Output the (x, y) coordinate of the center of the cell containing the given text.  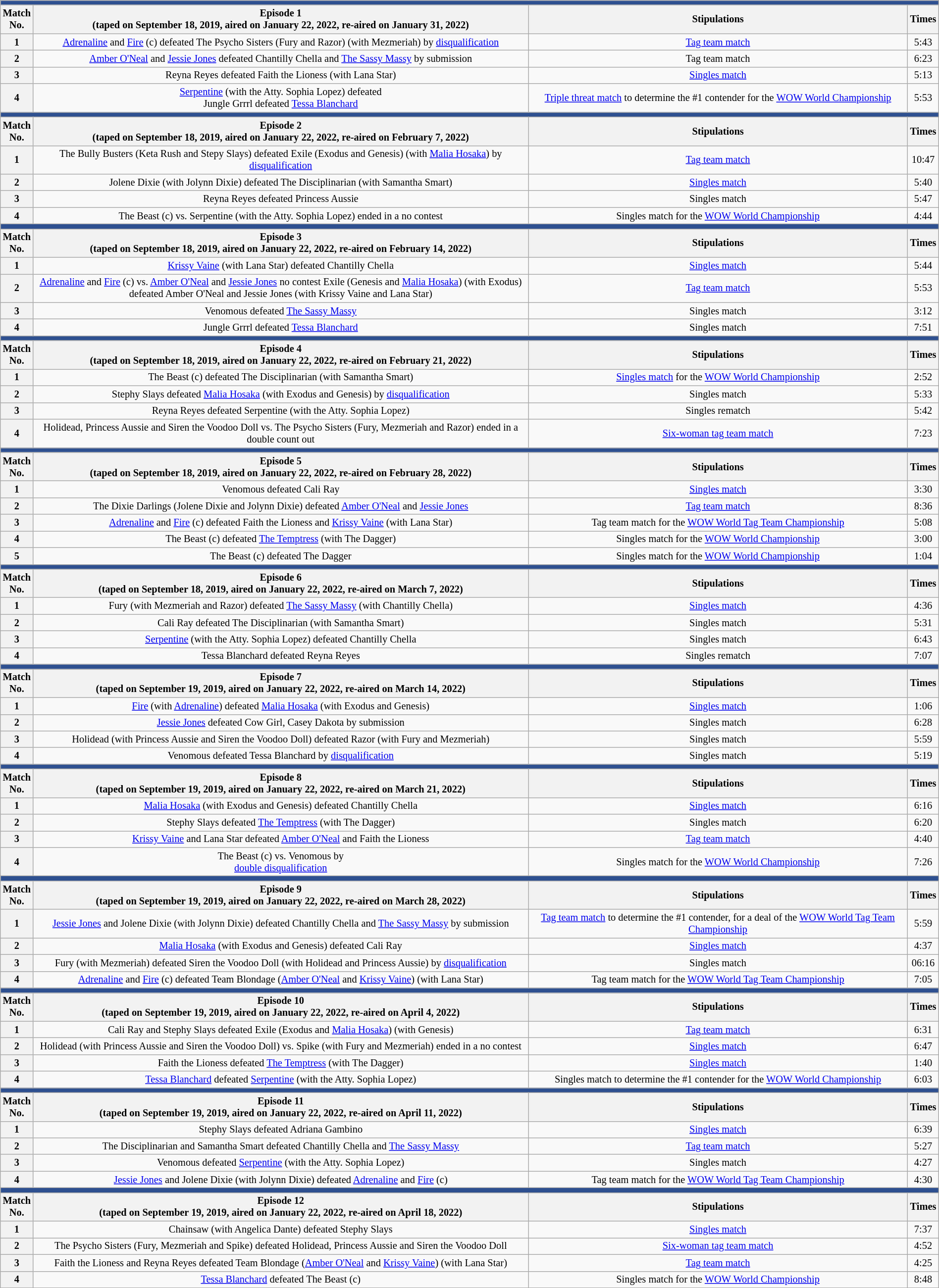
Jolene Dixie (with Jolynn Dixie) defeated The Disciplinarian (with Samantha Smart) (280, 182)
The Bully Busters (Keta Rush and Stepy Slays) defeated Exile (Exodus and Genesis) (with Malia Hosaka) by disqualification (280, 160)
4:40 (923, 839)
6:23 (923, 58)
6:43 (923, 639)
6:03 (923, 1080)
8:48 (923, 1280)
The Beast (c) defeated The Disciplinarian (with Samantha Smart) (280, 377)
2:52 (923, 377)
Episode 4(taped on September 18, 2019, aired on January 22, 2022, re-aired on February 21, 2022) (280, 355)
Faith the Lioness defeated The Temptress (with The Dagger) (280, 1063)
4:25 (923, 1263)
The Beast (c) vs. Venomous bydouble disqualification (280, 862)
6:20 (923, 823)
Stephy Slays defeated Adriana Gambino (280, 1130)
Holidead, Princess Aussie and Siren the Voodoo Doll vs. The Psycho Sisters (Fury, Mezmeriah and Razor) ended in a double count out (280, 433)
Fire (with Adrenaline) defeated Malia Hosaka (with Exodus and Genesis) (280, 706)
5:27 (923, 1146)
7:05 (923, 980)
Venomous defeated Cali Ray (280, 489)
Episode 9(taped on September 19, 2019, aired on January 22, 2022, re-aired on March 28, 2022) (280, 895)
6:39 (923, 1130)
Stephy Slays defeated Malia Hosaka (with Exodus and Genesis) by disqualification (280, 394)
Serpentine (with the Atty. Sophia Lopez) defeated Chantilly Chella (280, 639)
5:44 (923, 266)
10:47 (923, 160)
1:06 (923, 706)
Episode 3(taped on September 18, 2019, aired on January 22, 2022, re-aired on February 14, 2022) (280, 243)
5:13 (923, 75)
6:47 (923, 1046)
Tag team match to determine the #1 contender, for a deal of the WOW World Tag Team Championship (718, 924)
7:51 (923, 327)
5:47 (923, 199)
Fury (with Mezmeriah) defeated Siren the Voodoo Doll (with Holidead and Princess Aussie) by disqualification (280, 963)
7:26 (923, 862)
Holidead (with Princess Aussie and Siren the Voodoo Doll) vs. Spike (with Fury and Mezmeriah) ended in a no contest (280, 1046)
8:36 (923, 506)
Tessa Blanchard defeated Serpentine (with the Atty. Sophia Lopez) (280, 1080)
4:36 (923, 606)
7:23 (923, 433)
Jessie Jones defeated Cow Girl, Casey Dakota by submission (280, 723)
Adrenaline and Fire (c) defeated Faith the Lioness and Krissy Vaine (with Lana Star) (280, 523)
Episode 7(taped on September 19, 2019, aired on January 22, 2022, re-aired on March 14, 2022) (280, 683)
Episode 5(taped on September 18, 2019, aired on January 22, 2022, re-aired on February 28, 2022) (280, 467)
Malia Hosaka (with Exodus and Genesis) defeated Cali Ray (280, 946)
7:37 (923, 1230)
Episode 1(taped on September 18, 2019, aired on January 22, 2022, re-aired on January 31, 2022) (280, 19)
Venomous defeated The Sassy Massy (280, 311)
7:07 (923, 656)
Serpentine (with the Atty. Sophia Lopez) defeatedJungle Grrrl defeated Tessa Blanchard (280, 98)
Triple threat match to determine the #1 contender for the WOW World Championship (718, 98)
Reyna Reyes defeated Faith the Lioness (with Lana Star) (280, 75)
5:43 (923, 42)
Episode 11(taped on September 19, 2019, aired on January 22, 2022, re-aired on April 11, 2022) (280, 1107)
3:12 (923, 311)
5:42 (923, 411)
Singles match to determine the #1 contender for the WOW World Championship (718, 1080)
Episode 2(taped on September 18, 2019, aired on January 22, 2022, re-aired on February 7, 2022) (280, 131)
1:40 (923, 1063)
Stephy Slays defeated The Temptress (with The Dagger) (280, 823)
Jessie Jones and Jolene Dixie (with Jolynn Dixie) defeated Adrenaline and Fire (c) (280, 1180)
Episode 10(taped on September 19, 2019, aired on January 22, 2022, re-aired on April 4, 2022) (280, 1007)
5:33 (923, 394)
Adrenaline and Fire (c) defeated The Psycho Sisters (Fury and Razor) (with Mezmeriah) by disqualification (280, 42)
The Psycho Sisters (Fury, Mezmeriah and Spike) defeated Holidead, Princess Aussie and Siren the Voodoo Doll (280, 1246)
Chainsaw (with Angelica Dante) defeated Stephy Slays (280, 1230)
Faith the Lioness and Reyna Reyes defeated Team Blondage (Amber O'Neal and Krissy Vaine) (with Lana Star) (280, 1263)
Reyna Reyes defeated Princess Aussie (280, 199)
Reyna Reyes defeated Serpentine (with the Atty. Sophia Lopez) (280, 411)
5:31 (923, 623)
Jessie Jones and Jolene Dixie (with Jolynn Dixie) defeated Chantilly Chella and The Sassy Massy by submission (280, 924)
Krissy Vaine (with Lana Star) defeated Chantilly Chella (280, 266)
3:30 (923, 489)
Venomous defeated Tessa Blanchard by disqualification (280, 756)
Tessa Blanchard defeated The Beast (c) (280, 1280)
Malia Hosaka (with Exodus and Genesis) defeated Chantilly Chella (280, 806)
5:08 (923, 523)
Krissy Vaine and Lana Star defeated Amber O'Neal and Faith the Lioness (280, 839)
Episode 6(taped on September 18, 2019, aired on January 22, 2022, re-aired on March 7, 2022) (280, 583)
Fury (with Mezmeriah and Razor) defeated The Sassy Massy (with Chantilly Chella) (280, 606)
Episode 8(taped on September 19, 2019, aired on January 22, 2022, re-aired on March 21, 2022) (280, 783)
5:19 (923, 756)
Amber O'Neal and Jessie Jones defeated Chantilly Chella and The Sassy Massy by submission (280, 58)
4:52 (923, 1246)
Venomous defeated Serpentine (with the Atty. Sophia Lopez) (280, 1163)
Adrenaline and Fire (c) defeated Team Blondage (Amber O'Neal and Krissy Vaine) (with Lana Star) (280, 980)
6:31 (923, 1030)
Holidead (with Princess Aussie and Siren the Voodoo Doll) defeated Razor (with Fury and Mezmeriah) (280, 739)
5:40 (923, 182)
4:44 (923, 216)
Jungle Grrrl defeated Tessa Blanchard (280, 327)
4:27 (923, 1163)
Cali Ray and Stephy Slays defeated Exile (Exodus and Malia Hosaka) (with Genesis) (280, 1030)
The Beast (c) defeated The Dagger (280, 556)
The Beast (c) defeated The Temptress (with The Dagger) (280, 539)
3:00 (923, 539)
Tessa Blanchard defeated Reyna Reyes (280, 656)
The Beast (c) vs. Serpentine (with the Atty. Sophia Lopez) ended in a no contest (280, 216)
06:16 (923, 963)
Episode 12(taped on September 19, 2019, aired on January 22, 2022, re-aired on April 18, 2022) (280, 1207)
6:28 (923, 723)
4:30 (923, 1180)
4:37 (923, 946)
The Dixie Darlings (Jolene Dixie and Jolynn Dixie) defeated Amber O'Neal and Jessie Jones (280, 506)
Cali Ray defeated The Disciplinarian (with Samantha Smart) (280, 623)
6:16 (923, 806)
The Disciplinarian and Samantha Smart defeated Chantilly Chella and The Sassy Massy (280, 1146)
1:04 (923, 556)
5 (17, 556)
